Pinpoint the cell where the given text exists, returning its [x, y] midpoint coordinate. 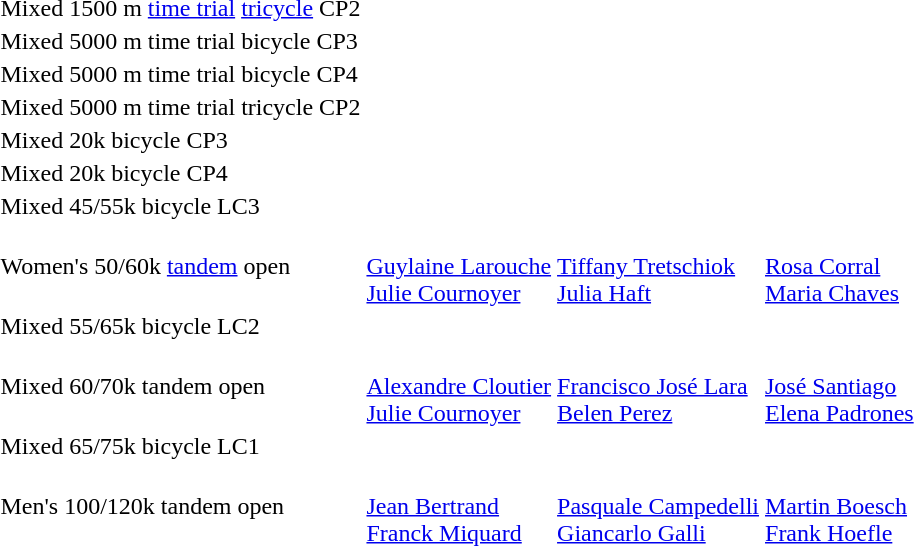
Guylaine Larouche Julie Cournoyer [459, 266]
Tiffany Tretschiok Julia Haft [658, 266]
Alexandre Cloutier Julie Cournoyer [459, 386]
Francisco José Lara Belen Perez [658, 386]
